Pinpoint the cell where the given text exists, returning its (x, y) midpoint coordinate. 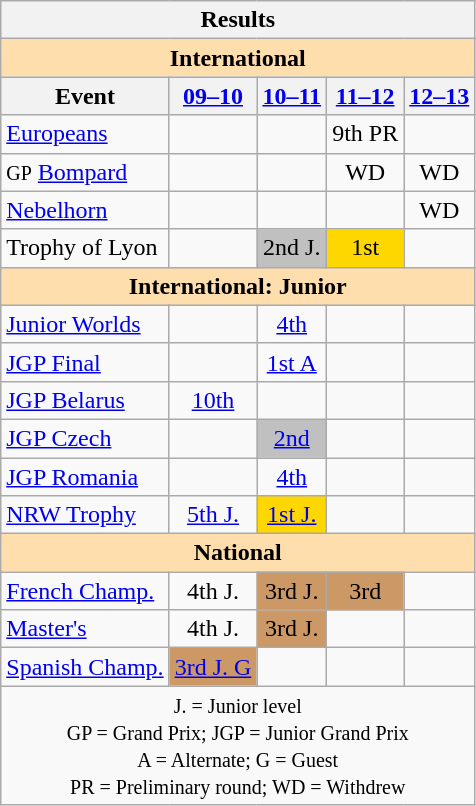
Results (238, 20)
GP Bompard (85, 172)
International (238, 58)
5th J. (213, 515)
French Champ. (85, 591)
National (238, 553)
Trophy of Lyon (85, 248)
Spanish Champ. (85, 667)
12–13 (440, 96)
Event (85, 96)
1st A (292, 362)
2nd J. (292, 248)
International: Junior (238, 286)
JGP Romania (85, 477)
10–11 (292, 96)
11–12 (366, 96)
JGP Final (85, 362)
Junior Worlds (85, 324)
1st (366, 248)
JGP Czech (85, 438)
1st J. (292, 515)
2nd (292, 438)
Europeans (85, 134)
3rd (366, 591)
9th PR (366, 134)
Nebelhorn (85, 210)
09–10 (213, 96)
10th (213, 400)
J. = Junior level GP = Grand Prix; JGP = Junior Grand Prix A = Alternate; G = Guest PR = Preliminary round; WD = Withdrew (238, 746)
Master's (85, 629)
3rd J. G (213, 667)
NRW Trophy (85, 515)
JGP Belarus (85, 400)
